Capture the cell that displays the provided text and extract its [x, y] central coordinate. 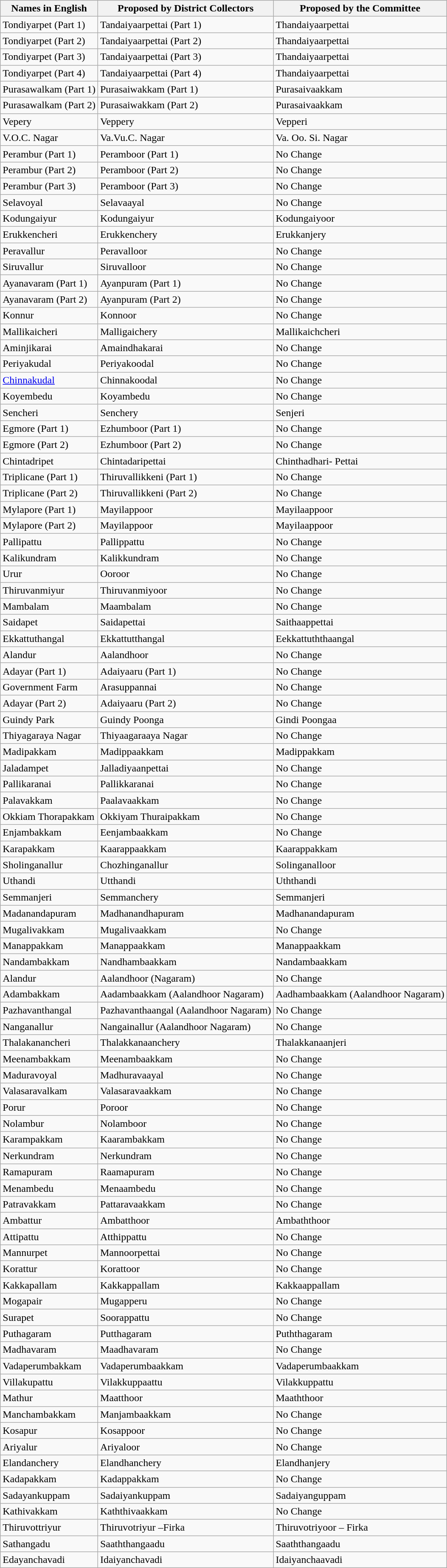
Chintadripet [49, 461]
Nandhambaakkam [186, 962]
Peramboor (Part 2) [186, 170]
Uththandi [360, 881]
Menambedu [49, 1188]
Konnoor [186, 315]
Mugalivaakkam [186, 929]
Government Farm [49, 687]
Soorappattu [186, 1317]
Ambattur [49, 1220]
Erukkenchery [186, 235]
Va.Vu.C. Nagar [186, 138]
Villakupattu [49, 1382]
Ambaththoor [360, 1220]
Madhanandapuram [360, 913]
Periyakoodal [186, 364]
Purasaiwakkam (Part 2) [186, 105]
Mylapore (Part 2) [49, 526]
Ayanpuram (Part 1) [186, 283]
Okkiam Thorapakkam [49, 816]
Guindy Poonga [186, 720]
Triplicane (Part 1) [49, 477]
Urur [49, 574]
Peravalloor [186, 251]
Ekkattutthangal [186, 639]
Pazhavanthangal [49, 1011]
Thiruvanmiyur [49, 590]
Nangainallur (Aalandhoor Nagaram) [186, 1027]
Thalakanancheri [49, 1043]
Purasawalkam (Part 1) [49, 89]
Pallikkaranai [186, 784]
Purasawalkam (Part 2) [49, 105]
Senjeri [360, 412]
Thiruvotriyoor – Firka [360, 1528]
Guindy Park [49, 720]
Mylapore (Part 1) [49, 510]
Maaththoor [360, 1398]
Maambalam [186, 606]
Putthagaram [186, 1334]
Veppery [186, 121]
Paalavaakkam [186, 800]
Kaarambakkam [186, 1140]
Mannoorpettai [186, 1253]
Valasaravaakkam [186, 1091]
Manappakkam [49, 946]
Amaindhakarai [186, 348]
Maduravoyal [49, 1075]
Korattur [49, 1269]
Nolamboor [186, 1123]
Purasaiwakkam (Part 1) [186, 89]
Mugapperu [186, 1301]
Tondiyarpet (Part 4) [49, 73]
Meenambaakkam [186, 1059]
Thiruvotriyur –Firka [186, 1528]
Peravallur [49, 251]
Eekkattuththaangal [360, 639]
Ramapuram [49, 1172]
Vilakkuppaattu [186, 1382]
Poroor [186, 1107]
Sadaiyankuppam [186, 1495]
Elandhanjery [360, 1463]
Names in English [49, 8]
Madipakkam [49, 752]
Palavakkam [49, 800]
Siruvallur [49, 267]
Chozhinganallur [186, 865]
Manchambakkam [49, 1414]
Kodungaiyoor [360, 219]
Adayar (Part 2) [49, 703]
Perambur (Part 2) [49, 170]
Egmore (Part 1) [49, 428]
Adaiyaaru (Part 1) [186, 671]
Proposed by District Collectors [186, 8]
Ayanavaram (Part 2) [49, 299]
Atthippattu [186, 1237]
Sadayankuppam [49, 1495]
Thiyagaraya Nagar [49, 736]
Konnur [49, 315]
Erukkencheri [49, 235]
Porur [49, 1107]
Tondiyarpet (Part 3) [49, 57]
Manjambaakkam [186, 1414]
Thalakkanaanjeri [360, 1043]
Mogapair [49, 1301]
Mannurpet [49, 1253]
Puthagaram [49, 1334]
Ezhumboor (Part 1) [186, 428]
Ariyalur [49, 1447]
Nanganallur [49, 1027]
Adambakkam [49, 994]
Nolambur [49, 1123]
Kaththivaakkam [186, 1512]
Chinnakudal [49, 380]
Sathangadu [49, 1544]
Thiruvallikkeni (Part 1) [186, 477]
Pallikaranai [49, 784]
Kakkapallam [49, 1285]
Selavoyal [49, 203]
Egmore (Part 2) [49, 445]
Kathivakkam [49, 1512]
Karampakkam [49, 1140]
Okkiyam Thuraipakkam [186, 816]
Pallipattu [49, 542]
Kadappakkam [186, 1479]
Tandaiyaarpettai (Part 3) [186, 57]
Kaarappaakkam [186, 849]
Vilakkuppattu [360, 1382]
Chintadaripettai [186, 461]
Maadhavaram [186, 1350]
Ezhumboor (Part 2) [186, 445]
Kadapakkam [49, 1479]
Thiyaagaraaya Nagar [186, 736]
Nandambakkam [49, 962]
Eenjambaakkam [186, 833]
Madhuravaayal [186, 1075]
Elandhanchery [186, 1463]
Mugalivakkam [49, 929]
Karapakkam [49, 849]
Madhanandhapuram [186, 913]
Kalikkundram [186, 558]
Thiruvottriyur [49, 1528]
Adayar (Part 1) [49, 671]
Utthandi [186, 881]
Sencheri [49, 412]
Jalladiyaanpettai [186, 768]
Kosappoor [186, 1430]
Pazhavanthaangal (Aalandhoor Nagaram) [186, 1011]
Sholinganallur [49, 865]
Saithaappettai [360, 622]
Malligaichery [186, 332]
Meenambakkam [49, 1059]
Menaambedu [186, 1188]
Kaarappakkam [360, 849]
Mathur [49, 1398]
Idaiyanchavadi [186, 1560]
Aadhambaakkam (Aalandhoor Nagaram) [360, 994]
Siruvalloor [186, 267]
Valasaravalkam [49, 1091]
Va. Oo. Si. Nagar [360, 138]
Thalakkanaanchery [186, 1043]
Mallikaichcheri [360, 332]
Thiruvanmiyoor [186, 590]
Uthandi [49, 881]
Thiruvallikkeni (Part 2) [186, 493]
Pallippattu [186, 542]
Aalandhoor [186, 655]
Saidapet [49, 622]
Idaiyanchaavadi [360, 1560]
V.O.C. Nagar [49, 138]
Semmanchery [186, 897]
Tondiyarpet (Part 1) [49, 25]
Mallikaicheri [49, 332]
Puththagaram [360, 1334]
Tandaiyaarpettai (Part 4) [186, 73]
Chinthadhari- Pettai [360, 461]
Aminjikarai [49, 348]
Korattoor [186, 1269]
Pattaravaakkam [186, 1204]
Perambur (Part 3) [49, 186]
Erukkanjery [360, 235]
Enjambakkam [49, 833]
Perambur (Part 1) [49, 154]
Ekkattuthangal [49, 639]
Ariyaloor [186, 1447]
Madippakkam [360, 752]
Surapet [49, 1317]
Kosapur [49, 1430]
Chinnakoodal [186, 380]
Tandaiyaarpettai (Part 1) [186, 25]
Nandambaakkam [360, 962]
Arasuppannai [186, 687]
Mambalam [49, 606]
Kakkaappallam [360, 1285]
Tondiyarpet (Part 2) [49, 41]
Elandanchery [49, 1463]
Koyambedu [186, 396]
Selavaayal [186, 203]
Kalikundram [49, 558]
Kakkappallam [186, 1285]
Gindi Poongaa [360, 720]
Solinganalloor [360, 865]
Peramboor (Part 3) [186, 186]
Proposed by the Committee [360, 8]
Jaladampet [49, 768]
Madippaakkam [186, 752]
Madhavaram [49, 1350]
Adaiyaaru (Part 2) [186, 703]
Aadambaakkam (Aalandhoor Nagaram) [186, 994]
Triplicane (Part 2) [49, 493]
Vadaperumbakkam [49, 1366]
Aalandhoor (Nagaram) [186, 978]
Saidapettai [186, 622]
Maatthoor [186, 1398]
Ayanpuram (Part 2) [186, 299]
Sadaiyanguppam [360, 1495]
Raamapuram [186, 1172]
Ambatthoor [186, 1220]
Senchery [186, 412]
Edayanchavadi [49, 1560]
Koyembedu [49, 396]
Madanandapuram [49, 913]
Periyakudal [49, 364]
Patravakkam [49, 1204]
Attipattu [49, 1237]
Ooroor [186, 574]
Ayanavaram (Part 1) [49, 283]
Peramboor (Part 1) [186, 154]
Vepperi [360, 121]
Tandaiyaarpettai (Part 2) [186, 41]
Vepery [49, 121]
